Search for the cell housing the specified text and yield its [X, Y] center coordinate. 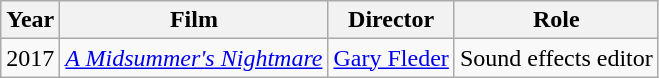
Sound effects editor [556, 58]
Year [30, 20]
Film [194, 20]
2017 [30, 58]
Role [556, 20]
Director [391, 20]
A Midsummer's Nightmare [194, 58]
Gary Fleder [391, 58]
